Provide the [x, y] coordinate of the cell's center where the given text is located.  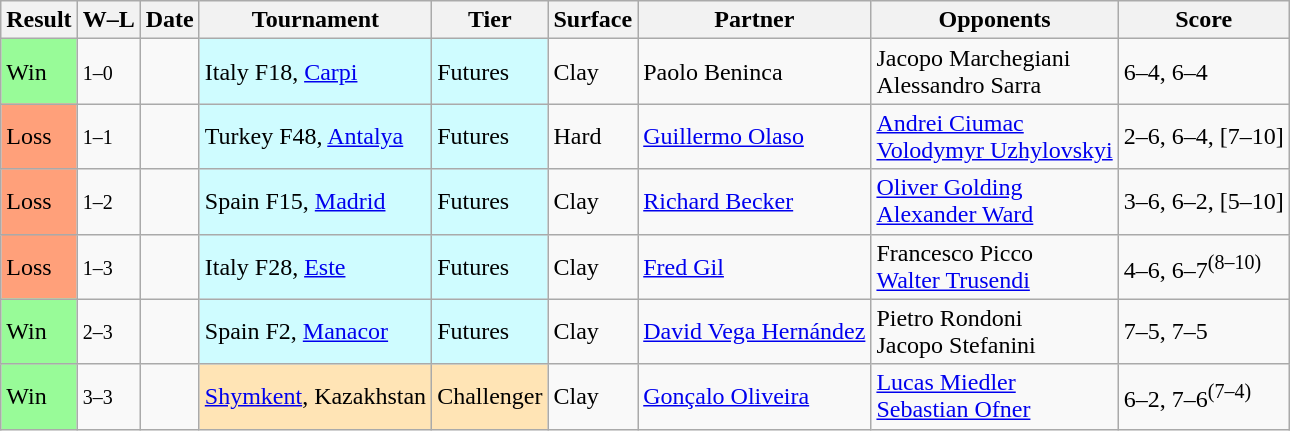
Spain F15, Madrid [315, 202]
1–0 [108, 72]
4–6, 6–7(8–10) [1204, 266]
Paolo Beninca [754, 72]
Andrei Ciumac Volodymyr Uzhylovskyi [994, 136]
3–3 [108, 396]
1–3 [108, 266]
1–1 [108, 136]
Francesco Picco Walter Trusendi [994, 266]
Richard Becker [754, 202]
Challenger [490, 396]
Gonçalo Oliveira [754, 396]
Pietro Rondoni Jacopo Stefanini [994, 332]
6–4, 6–4 [1204, 72]
Date [170, 20]
1–2 [108, 202]
6–2, 7–6(7–4) [1204, 396]
Partner [754, 20]
Spain F2, Manacor [315, 332]
2–6, 6–4, [7–10] [1204, 136]
Italy F28, Este [315, 266]
Shymkent, Kazakhstan [315, 396]
David Vega Hernández [754, 332]
Opponents [994, 20]
3–6, 6–2, [5–10] [1204, 202]
Italy F18, Carpi [315, 72]
Result [39, 20]
Tournament [315, 20]
Tier [490, 20]
W–L [108, 20]
2–3 [108, 332]
Oliver Golding Alexander Ward [994, 202]
7–5, 7–5 [1204, 332]
Hard [593, 136]
Lucas Miedler Sebastian Ofner [994, 396]
Fred Gil [754, 266]
Guillermo Olaso [754, 136]
Surface [593, 20]
Turkey F48, Antalya [315, 136]
Jacopo Marchegiani Alessandro Sarra [994, 72]
Score [1204, 20]
